Pinpoint the cell where the given text exists, returning its (x, y) midpoint coordinate. 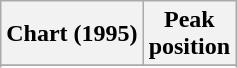
Peakposition (189, 34)
Chart (1995) (72, 34)
